Scan for the cell matching the given text and deliver its [x, y] coordinate at center. 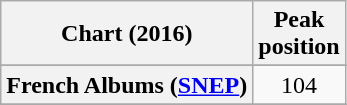
Chart (2016) [127, 34]
French Albums (SNEP) [127, 85]
104 [299, 85]
Peakposition [299, 34]
